Return the [X, Y] coordinate for the center point of the cell that contains the specified text.  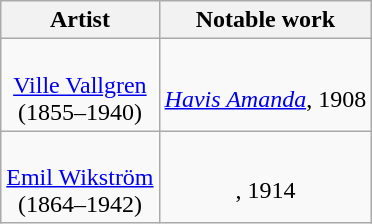
, 1914 [266, 177]
Havis Amanda, 1908 [266, 85]
Artist [80, 20]
Notable work [266, 20]
Emil Wikström(1864–1942) [80, 177]
Ville Vallgren(1855–1940) [80, 85]
